Capture the cell that displays the provided text and extract its [X, Y] central coordinate. 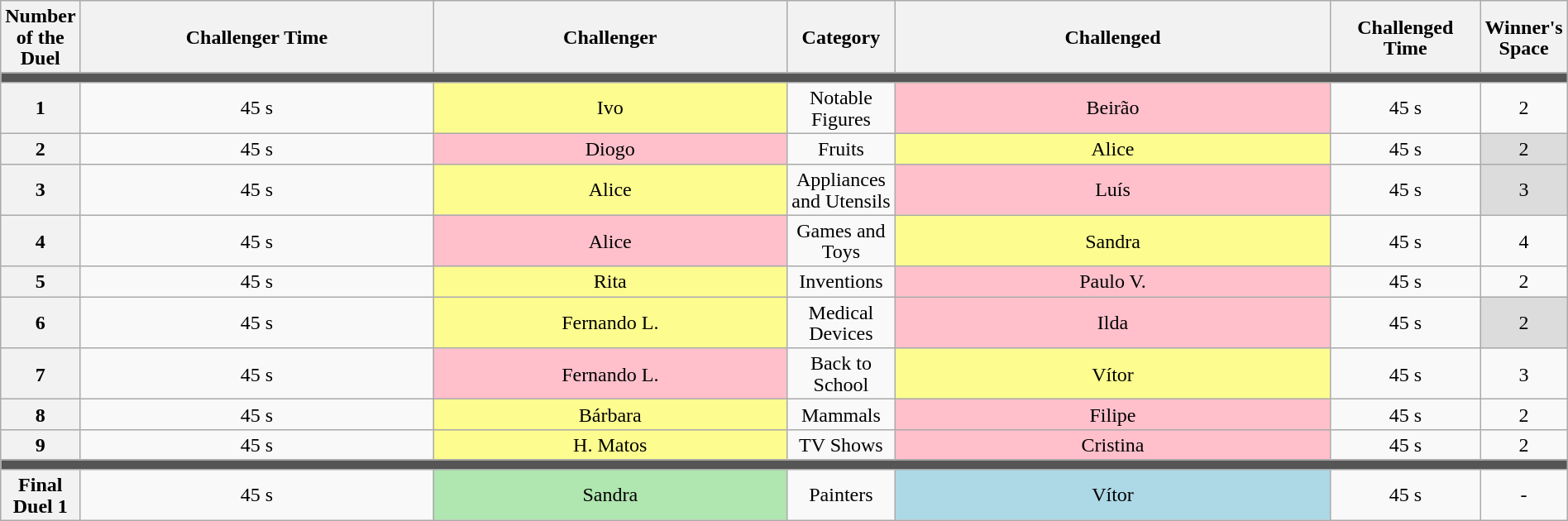
Notable Figures [840, 108]
Appliances and Utensils [840, 189]
Paulo V. [1112, 281]
Painters [840, 495]
Luís [1112, 189]
Mammals [840, 415]
- [1523, 495]
Number of the Duel [41, 37]
Challenger Time [256, 37]
5 [41, 281]
Ilda [1112, 323]
9 [41, 445]
6 [41, 323]
Games and Toys [840, 241]
Back to School [840, 374]
8 [41, 415]
Filipe [1112, 415]
Challenger [610, 37]
Challenged Time [1406, 37]
7 [41, 374]
Final Duel 1 [41, 495]
Bárbara [610, 415]
Rita [610, 281]
Ivo [610, 108]
Inventions [840, 281]
Cristina [1112, 445]
Diogo [610, 149]
1 [41, 108]
Winner's Space [1523, 37]
H. Matos [610, 445]
Fruits [840, 149]
Beirão [1112, 108]
TV Shows [840, 445]
Category [840, 37]
Medical Devices [840, 323]
Challenged [1112, 37]
